Find where the given text appears and provide that cell's center as [x, y] coordinate. 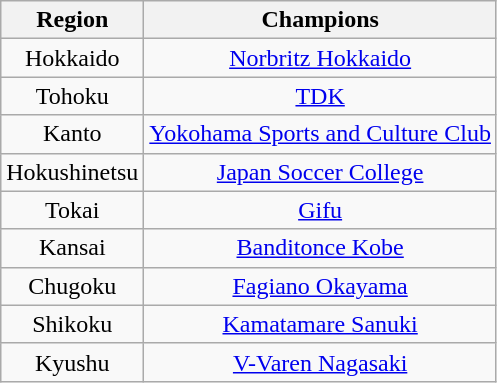
Japan Soccer College [320, 172]
Hokkaido [72, 58]
Shikoku [72, 324]
Tohoku [72, 96]
Kyushu [72, 362]
Kamatamare Sanuki [320, 324]
Gifu [320, 210]
Tokai [72, 210]
Hokushinetsu [72, 172]
Chugoku [72, 286]
V-Varen Nagasaki [320, 362]
Region [72, 20]
Kansai [72, 248]
Champions [320, 20]
TDK [320, 96]
Fagiano Okayama [320, 286]
Kanto [72, 134]
Banditonce Kobe [320, 248]
Norbritz Hokkaido [320, 58]
Yokohama Sports and Culture Club [320, 134]
